Detect which cell encompasses the target text, then output its [x, y] center coordinate. 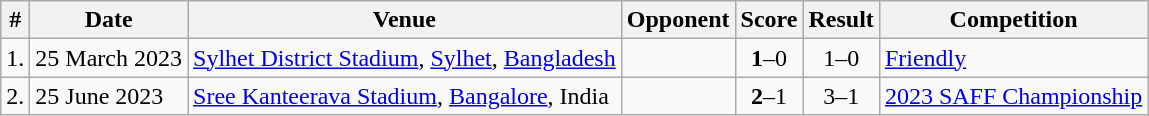
1. [16, 58]
Sree Kanteerava Stadium, Bangalore, India [405, 96]
2023 SAFF Championship [1013, 96]
Sylhet District Stadium, Sylhet, Bangladesh [405, 58]
2–1 [769, 96]
25 March 2023 [109, 58]
Opponent [678, 20]
Score [769, 20]
Friendly [1013, 58]
Competition [1013, 20]
Date [109, 20]
# [16, 20]
Venue [405, 20]
25 June 2023 [109, 96]
Result [841, 20]
3–1 [841, 96]
2. [16, 96]
